Detect which cell encompasses the target text, then output its (X, Y) center coordinate. 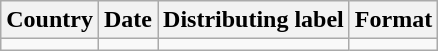
Country (50, 20)
Distributing label (254, 20)
Format (393, 20)
Date (128, 20)
